Locate the cell with the specified text and output its (X, Y) center coordinate. 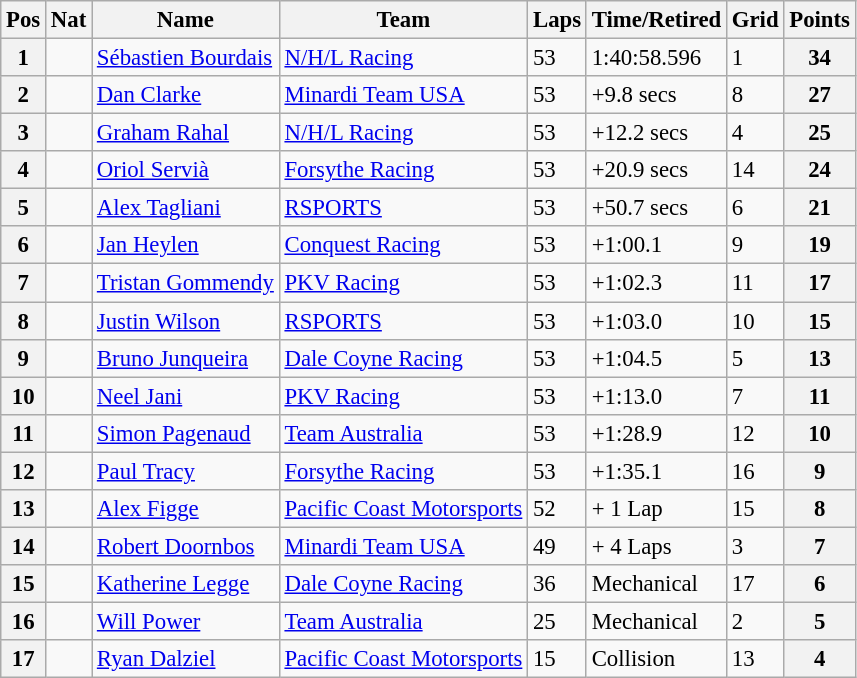
+1:04.5 (656, 358)
Laps (558, 20)
Conquest Racing (404, 245)
Justin Wilson (186, 321)
Neel Jani (186, 396)
Collision (656, 659)
+1:28.9 (656, 433)
Dan Clarke (186, 95)
+20.9 secs (656, 170)
Graham Rahal (186, 133)
Time/Retired (656, 20)
Sébastien Bourdais (186, 58)
Oriol Servià (186, 170)
Will Power (186, 621)
24 (820, 170)
Alex Figge (186, 509)
Robert Doornbos (186, 546)
19 (820, 245)
+9.8 secs (656, 95)
Alex Tagliani (186, 208)
+1:13.0 (656, 396)
49 (558, 546)
+1:02.3 (656, 283)
+1:35.1 (656, 471)
Pos (24, 20)
Team (404, 20)
Jan Heylen (186, 245)
+1:03.0 (656, 321)
+ 4 Laps (656, 546)
Nat (69, 20)
+50.7 secs (656, 208)
+12.2 secs (656, 133)
Name (186, 20)
Paul Tracy (186, 471)
36 (558, 584)
27 (820, 95)
Tristan Gommendy (186, 283)
52 (558, 509)
Points (820, 20)
34 (820, 58)
Grid (754, 20)
1:40:58.596 (656, 58)
Simon Pagenaud (186, 433)
21 (820, 208)
Bruno Junqueira (186, 358)
Ryan Dalziel (186, 659)
+ 1 Lap (656, 509)
+1:00.1 (656, 245)
Katherine Legge (186, 584)
